Return the [X, Y] coordinate for the center point of the cell that contains the specified text.  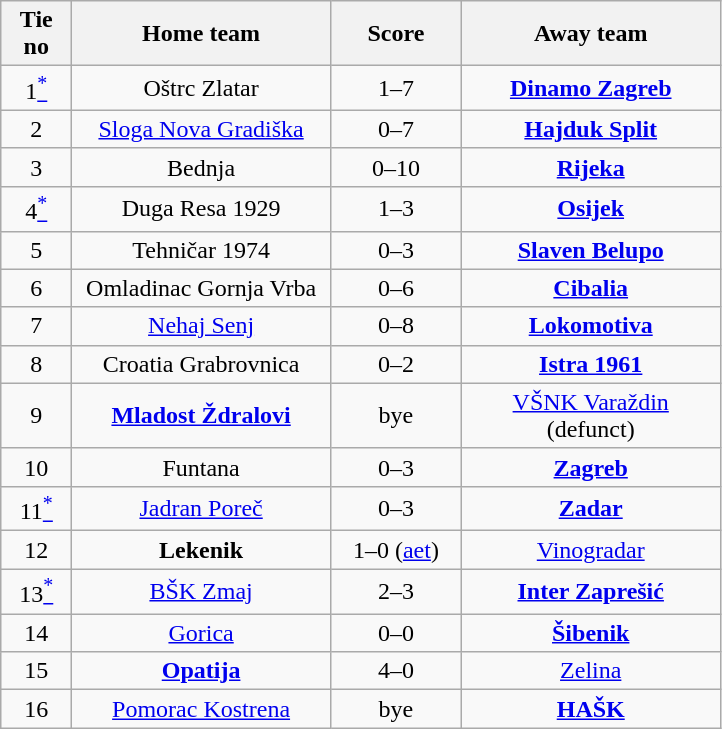
9 [36, 416]
Tehničar 1974 [202, 250]
Nehaj Senj [202, 326]
14 [36, 633]
Zelina [590, 671]
5 [36, 250]
Jadran Poreč [202, 508]
VŠNK Varaždin (defunct) [590, 416]
12 [36, 550]
Osijek [590, 208]
1–0 (aet) [396, 550]
0–10 [396, 167]
Home team [202, 34]
Gorica [202, 633]
Cibalia [590, 288]
Zagreb [590, 467]
16 [36, 709]
0–7 [396, 129]
Šibenik [590, 633]
HAŠK [590, 709]
Tie no [36, 34]
Vinogradar [590, 550]
0–6 [396, 288]
BŠK Zmaj [202, 592]
1–7 [396, 88]
3 [36, 167]
Croatia Grabrovnica [202, 364]
13* [36, 592]
11* [36, 508]
7 [36, 326]
1–3 [396, 208]
10 [36, 467]
Lokomotiva [590, 326]
1* [36, 88]
Funtana [202, 467]
2 [36, 129]
Slaven Belupo [590, 250]
0–8 [396, 326]
Rijeka [590, 167]
4–0 [396, 671]
Opatija [202, 671]
4* [36, 208]
6 [36, 288]
0–0 [396, 633]
Hajduk Split [590, 129]
8 [36, 364]
0–2 [396, 364]
Zadar [590, 508]
Duga Resa 1929 [202, 208]
Score [396, 34]
Sloga Nova Gradiška [202, 129]
15 [36, 671]
Mladost Ždralovi [202, 416]
Bednja [202, 167]
Away team [590, 34]
Lekenik [202, 550]
Dinamo Zagreb [590, 88]
Pomorac Kostrena [202, 709]
Omladinac Gornja Vrba [202, 288]
Inter Zaprešić [590, 592]
Istra 1961 [590, 364]
2–3 [396, 592]
Oštrc Zlatar [202, 88]
